Extract the (X, Y) coordinate from the center of the cell holding the provided text.  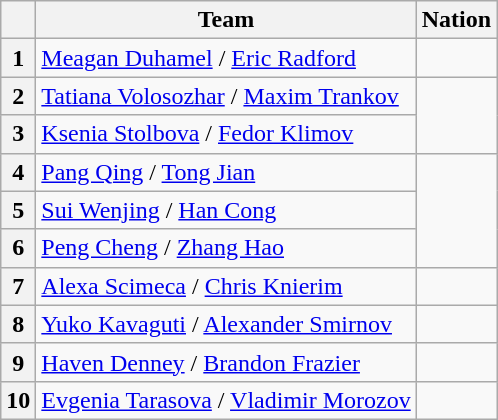
Tatiana Volosozhar / Maxim Trankov (226, 96)
2 (18, 96)
3 (18, 134)
Sui Wenjing / Han Cong (226, 210)
10 (18, 400)
Yuko Kavaguti / Alexander Smirnov (226, 324)
Haven Denney / Brandon Frazier (226, 362)
9 (18, 362)
Pang Qing / Tong Jian (226, 172)
5 (18, 210)
Peng Cheng / Zhang Hao (226, 248)
Alexa Scimeca / Chris Knierim (226, 286)
Meagan Duhamel / Eric Radford (226, 58)
Ksenia Stolbova / Fedor Klimov (226, 134)
Team (226, 20)
Evgenia Tarasova / Vladimir Morozov (226, 400)
7 (18, 286)
1 (18, 58)
8 (18, 324)
Nation (456, 20)
4 (18, 172)
6 (18, 248)
